Detect which cell encompasses the target text, then output its [X, Y] center coordinate. 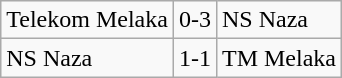
TM Melaka [278, 58]
1-1 [194, 58]
Telekom Melaka [88, 20]
0-3 [194, 20]
